Search for the cell housing the specified text and yield its [x, y] center coordinate. 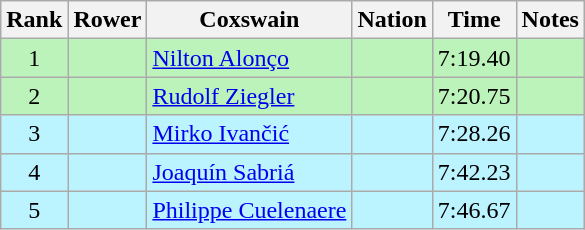
7:20.75 [474, 96]
Nation [392, 20]
7:42.23 [474, 172]
1 [34, 58]
4 [34, 172]
Rudolf Ziegler [250, 96]
2 [34, 96]
7:19.40 [474, 58]
Rank [34, 20]
Coxswain [250, 20]
Philippe Cuelenaere [250, 210]
Time [474, 20]
7:46.67 [474, 210]
Joaquín Sabriá [250, 172]
Notes [550, 20]
7:28.26 [474, 134]
Rower [108, 20]
Nilton Alonço [250, 58]
5 [34, 210]
Mirko Ivančić [250, 134]
3 [34, 134]
